Locate the cell with the specified text and output its [X, Y] center coordinate. 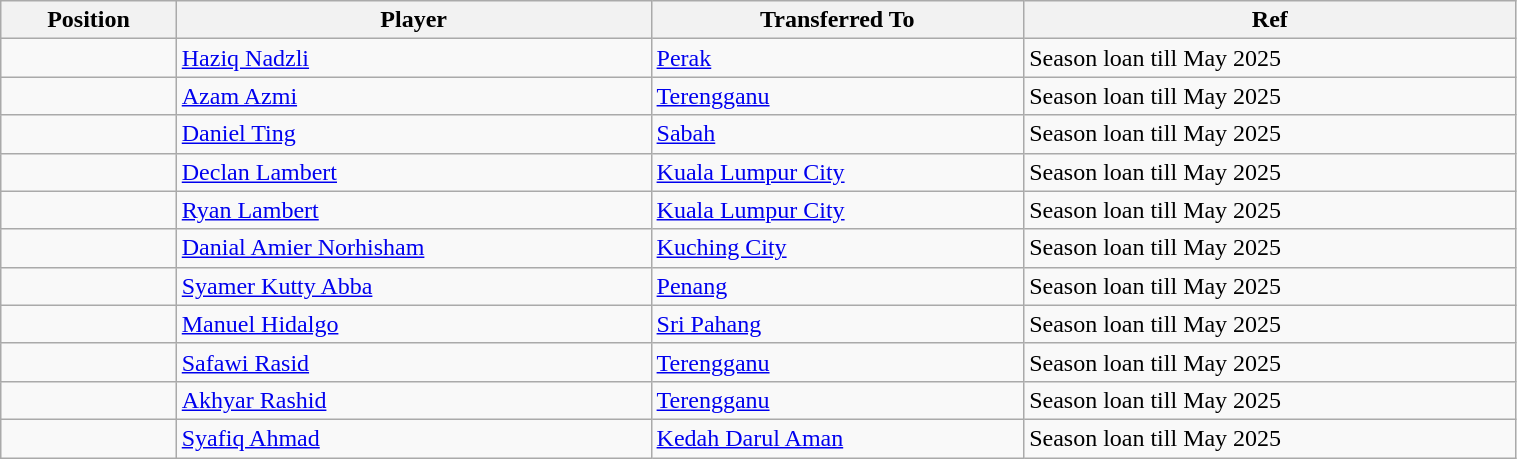
Declan Lambert [414, 172]
Akhyar Rashid [414, 400]
Syafiq Ahmad [414, 438]
Haziq Nadzli [414, 58]
Perak [838, 58]
Syamer Kutty Abba [414, 286]
Ryan Lambert [414, 210]
Manuel Hidalgo [414, 324]
Azam Azmi [414, 96]
Player [414, 20]
Position [88, 20]
Transferred To [838, 20]
Ref [1270, 20]
Daniel Ting [414, 134]
Penang [838, 286]
Sabah [838, 134]
Safawi Rasid [414, 362]
Danial Amier Norhisham [414, 248]
Kedah Darul Aman [838, 438]
Kuching City [838, 248]
Sri Pahang [838, 324]
